Search for the cell housing the specified text and yield its (x, y) center coordinate. 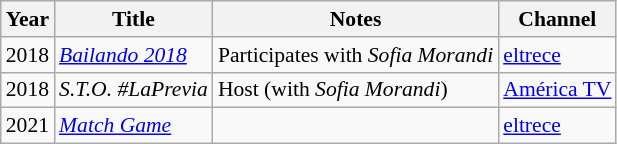
Year (28, 19)
2021 (28, 126)
Match Game (134, 126)
Bailando 2018 (134, 55)
S.T.O. #LaPrevia (134, 90)
Title (134, 19)
Host (with Sofia Morandi) (356, 90)
Notes (356, 19)
Channel (557, 19)
Participates with Sofia Morandi (356, 55)
América TV (557, 90)
